From the cell containing the given text, extract its center point as [x, y] coordinate. 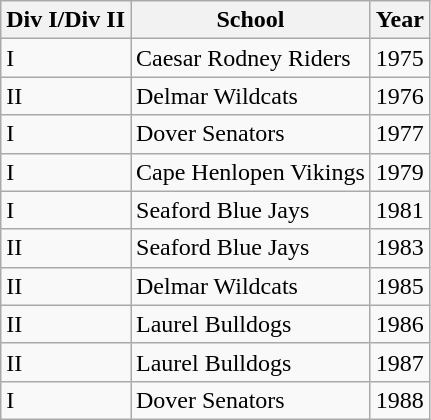
1976 [400, 96]
1979 [400, 172]
Div I/Div II [66, 20]
1987 [400, 362]
School [250, 20]
Year [400, 20]
1986 [400, 324]
Cape Henlopen Vikings [250, 172]
1975 [400, 58]
1985 [400, 286]
1988 [400, 400]
1977 [400, 134]
1981 [400, 210]
Caesar Rodney Riders [250, 58]
1983 [400, 248]
